Output the [x, y] coordinate of the center of the cell containing the given text.  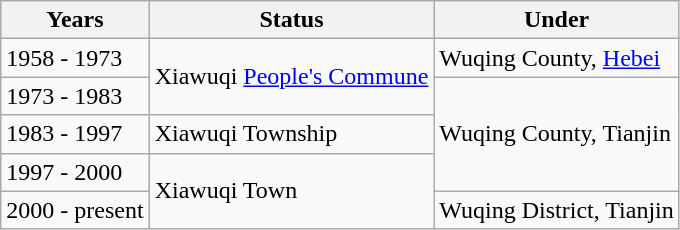
1997 - 2000 [75, 172]
Status [292, 20]
2000 - present [75, 210]
Xiawuqi Township [292, 134]
Xiawuqi Town [292, 191]
Wuqing District, Tianjin [556, 210]
1973 - 1983 [75, 96]
Years [75, 20]
Xiawuqi People's Commune [292, 77]
1983 - 1997 [75, 134]
Wuqing County, Hebei [556, 58]
Wuqing County, Tianjin [556, 134]
1958 - 1973 [75, 58]
Under [556, 20]
